Find where the given text appears and provide that cell's center as (X, Y) coordinate. 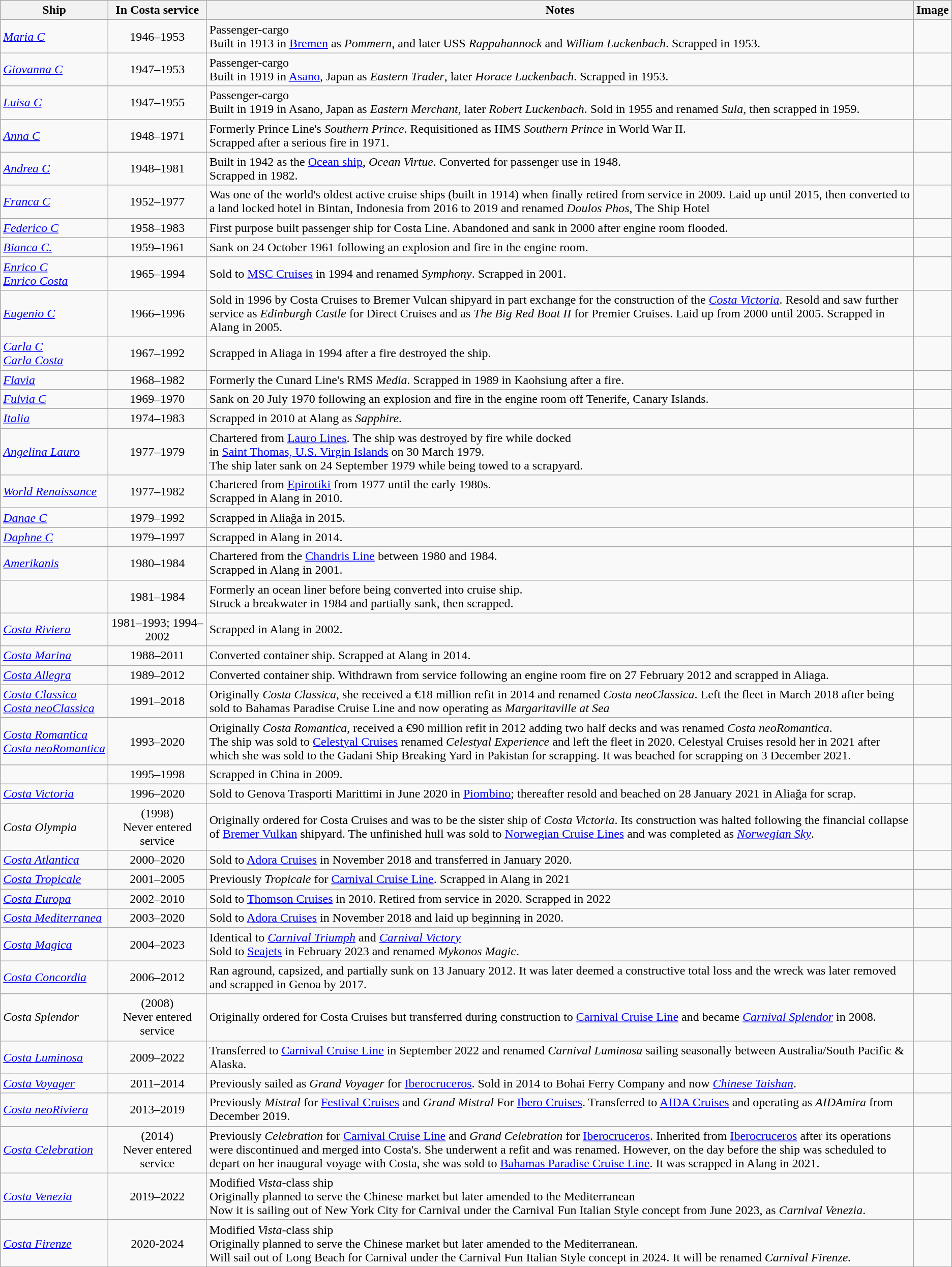
Scrapped in Aliaga in 1994 after a fire destroyed the ship. (560, 353)
1993–2020 (157, 741)
Costa Europa (54, 899)
Amerikanis (54, 564)
1980–1984 (157, 564)
2019–2022 (157, 1196)
Passenger-cargoBuilt in 1919 in Asano, Japan as Eastern Merchant, later Robert Luckenbach. Sold in 1955 and renamed Sula, then scrapped in 1959. (560, 103)
1947–1955 (157, 103)
Notes (560, 10)
2001–2005 (157, 879)
Previously sailed as Grand Voyager for Iberocruceros. Sold in 2014 to Bohai Ferry Company and now Chinese Taishan. (560, 1083)
1947–1953 (157, 69)
Carla CCarla Costa (54, 353)
Scrapped in 2010 at Alang as Sapphire. (560, 419)
Anna C (54, 135)
Formerly an ocean liner before being converted into cruise ship.Struck a breakwater in 1984 and partially sank, then scrapped. (560, 596)
1948–1981 (157, 169)
Costa Marina (54, 656)
Costa Tropicale (54, 879)
Sank on 24 October 1961 following an explosion and fire in the engine room. (560, 247)
1979–1992 (157, 518)
Sold to MSC Cruises in 1994 and renamed Symphony. Scrapped in 2001. (560, 274)
Luisa C (54, 103)
1958–1983 (157, 228)
2020-2024 (157, 1243)
1965–1994 (157, 274)
Costa Firenze (54, 1243)
1946–1953 (157, 37)
Enrico CEnrico Costa (54, 274)
Chartered from Epirotiki from 1977 until the early 1980s.Scrapped in Alang in 2010. (560, 491)
Maria C (54, 37)
1989–2012 (157, 675)
Federico C (54, 228)
Scrapped in Alang in 2014. (560, 537)
1981–1984 (157, 596)
1974–1983 (157, 419)
1952–1977 (157, 201)
1948–1971 (157, 135)
Sold to Adora Cruises in November 2018 and transferred in January 2020. (560, 860)
2002–2010 (157, 899)
Angelina Lauro (54, 452)
Costa Concordia (54, 978)
Giovanna C (54, 69)
Passenger-cargoBuilt in 1919 in Asano, Japan as Eastern Trader, later Horace Luckenbach. Scrapped in 1953. (560, 69)
Costa Luminosa (54, 1057)
Costa Voyager (54, 1083)
1979–1997 (157, 537)
Franca C (54, 201)
Originally ordered for Costa Cruises but transferred during construction to Carnival Cruise Line and became Carnival Splendor in 2008. (560, 1017)
2000–2020 (157, 860)
1981–1993; 1994–2002 (157, 630)
1967–1992 (157, 353)
1968–1982 (157, 380)
Built in 1942 as the Ocean ship, Ocean Virtue. Converted for passenger use in 1948.Scrapped in 1982. (560, 169)
In Costa service (157, 10)
2004–2023 (157, 944)
Costa Magica (54, 944)
(2014) Never entered service (157, 1150)
Costa Venezia (54, 1196)
Costa Splendor (54, 1017)
1977–1982 (157, 491)
Costa Riviera (54, 630)
Scrapped in China in 2009. (560, 774)
Costa Atlantica (54, 860)
Daphne C (54, 537)
Costa Allegra (54, 675)
Image (933, 10)
World Renaissance (54, 491)
1996–2020 (157, 793)
Previously Tropicale for Carnival Cruise Line. Scrapped in Alang in 2021 (560, 879)
1977–1979 (157, 452)
2013–2019 (157, 1110)
Converted container ship. Withdrawn from service following an engine room fire on 27 February 2012 and scrapped in Aliaga. (560, 675)
Costa Victoria (54, 793)
Chartered from the Chandris Line between 1980 and 1984.Scrapped in Alang in 2001. (560, 564)
1988–2011 (157, 656)
Danae C (54, 518)
1991–2018 (157, 701)
Sold to Adora Cruises in November 2018 and laid up beginning in 2020. (560, 918)
Ship (54, 10)
Scrapped in Alang in 2002. (560, 630)
Identical to Carnival Triumph and Carnival VictorySold to Seajets in February 2023 and renamed Mykonos Magic. (560, 944)
1966–1996 (157, 313)
Italia (54, 419)
Transferred to Carnival Cruise Line in September 2022 and renamed Carnival Luminosa sailing seasonally between Australia/South Pacific & Alaska. (560, 1057)
Bianca C. (54, 247)
Costa Celebration (54, 1150)
2003–2020 (157, 918)
Costa neoRiviera (54, 1110)
Sold to Thomson Cruises in 2010. Retired from service in 2020. Scrapped in 2022 (560, 899)
Costa ClassicaCosta neoClassica (54, 701)
1969–1970 (157, 399)
Costa Mediterranea (54, 918)
1959–1961 (157, 247)
Fulvia C (54, 399)
Costa Olympia (54, 827)
Formerly the Cunard Line's RMS Media. Scrapped in 1989 in Kaohsiung after a fire. (560, 380)
Flavia (54, 380)
Andrea C (54, 169)
Sank on 20 July 1970 following an explosion and fire in the engine room off Tenerife, Canary Islands. (560, 399)
(1998) Never entered service (157, 827)
Converted container ship. Scrapped at Alang in 2014. (560, 656)
2009–2022 (157, 1057)
(2008) Never entered service (157, 1017)
Passenger-cargoBuilt in 1913 in Bremen as Pommern, and later USS Rappahannock and William Luckenbach. Scrapped in 1953. (560, 37)
First purpose built passenger ship for Costa Line. Abandoned and sank in 2000 after engine room flooded. (560, 228)
2011–2014 (157, 1083)
Formerly Prince Line's Southern Prince. Requisitioned as HMS Southern Prince in World War II.Scrapped after a serious fire in 1971. (560, 135)
Eugenio C (54, 313)
Sold to Genova Trasporti Marittimi in June 2020 in Piombino; thereafter resold and beached on 28 January 2021 in Aliağa for scrap. (560, 793)
Costa RomanticaCosta neoRomantica (54, 741)
1995–1998 (157, 774)
2006–2012 (157, 978)
Scrapped in Aliağa in 2015. (560, 518)
